Return (X, Y) of the center of cell containing provided text 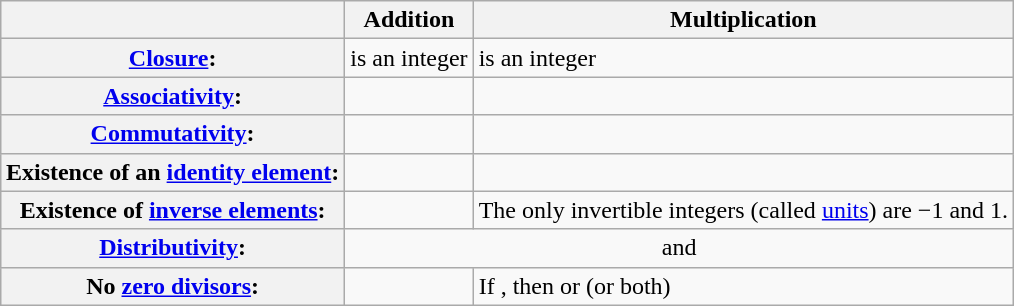
Distributivity: (172, 248)
No zero divisors: (172, 286)
Existence of inverse elements: (172, 210)
and (680, 248)
Existence of an identity element: (172, 172)
Associativity: (172, 96)
Addition (409, 20)
Multiplication (743, 20)
Closure: (172, 58)
If , then or (or both) (743, 286)
Commutativity: (172, 134)
The only invertible integers (called units) are −1 and 1. (743, 210)
